Identify which cell holds the provided text, then report its [X, Y] central coordinate. 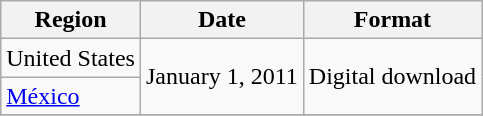
Date [222, 20]
México [71, 96]
January 1, 2011 [222, 77]
Format [392, 20]
United States [71, 58]
Digital download [392, 77]
Region [71, 20]
